For the text-containing cell, return its midpoint in (x, y) coordinate format. 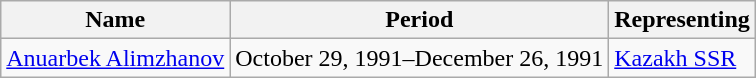
Anuarbek Alimzhanov (116, 58)
Period (420, 20)
Representing (682, 20)
Kazakh SSR (682, 58)
Name (116, 20)
October 29, 1991–December 26, 1991 (420, 58)
